Provide the [x, y] coordinate of the cell's center where the given text is located.  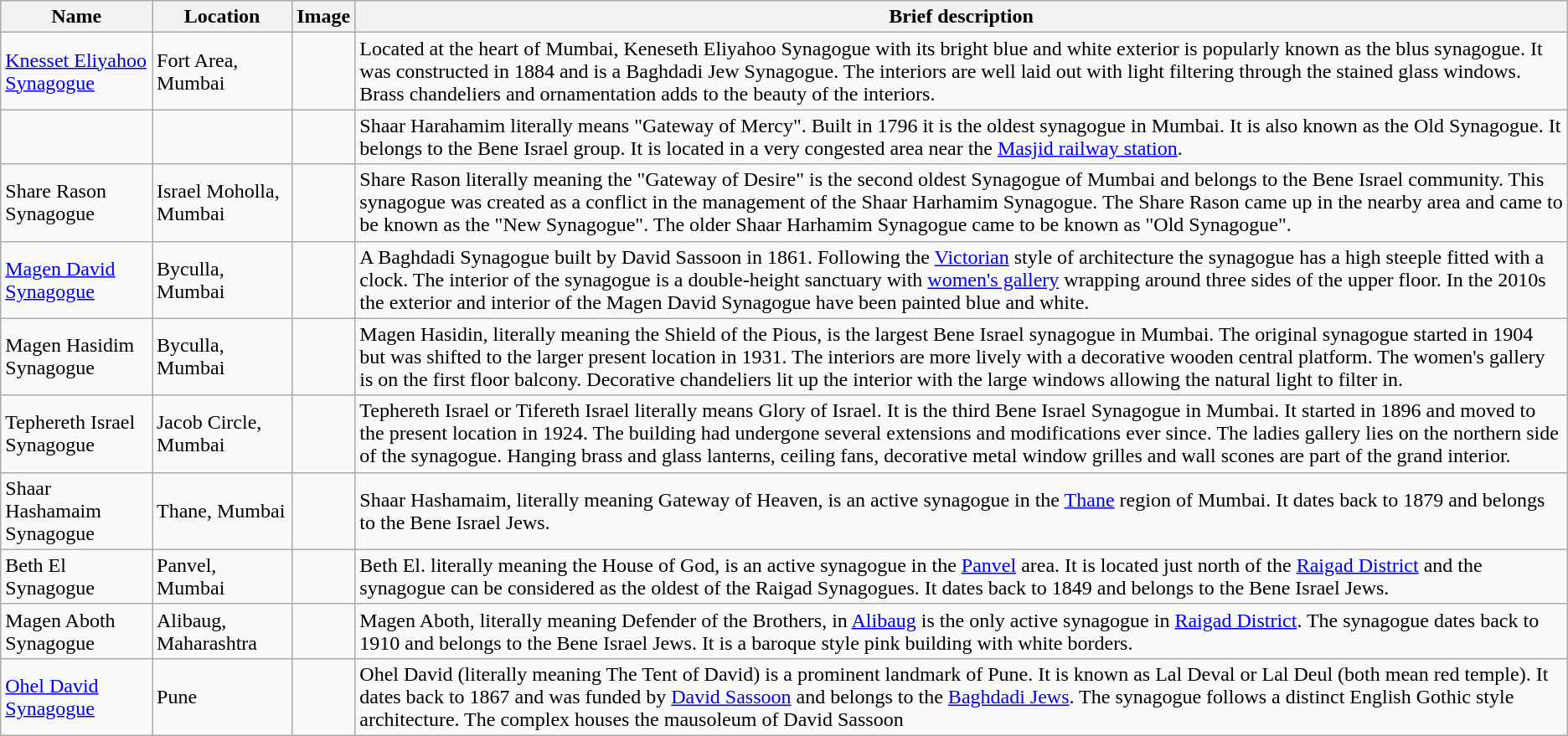
Location [223, 17]
Panvel, Mumbai [223, 576]
Share Rason Synagogue [77, 203]
Israel Moholla, Mumbai [223, 203]
Brief description [962, 17]
Magen Aboth Synagogue [77, 631]
Fort Area, Mumbai [223, 71]
Thane, Mumbai [223, 511]
Magen David Synagogue [77, 280]
Alibaug, Maharashtra [223, 631]
Tephereth Israel Synagogue [77, 434]
Ohel David Synagogue [77, 697]
Image [323, 17]
Jacob Circle, Mumbai [223, 434]
Beth El Synagogue [77, 576]
Knesset Eliyahoo Synagogue [77, 71]
Name [77, 17]
Shaar Hashamaim Synagogue [77, 511]
Pune [223, 697]
Magen Hasidim Synagogue [77, 357]
